Return the [x, y] coordinate for the center point of the cell that contains the specified text.  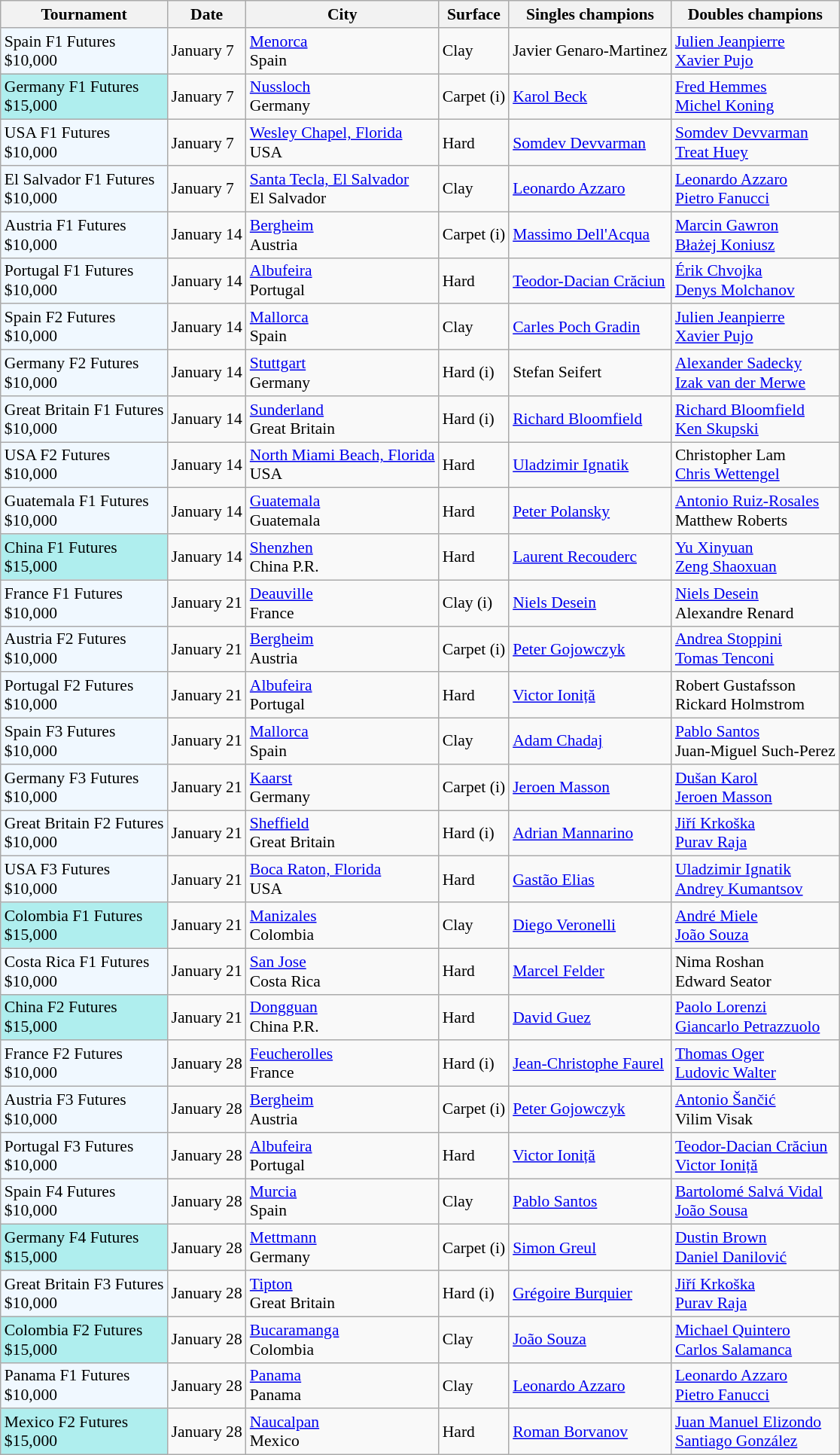
USA F1 Futures$10,000 [84, 143]
Colombia F1 Futures$15,000 [84, 925]
Karol Beck [590, 96]
FeucherollesFrance [342, 1063]
NaucalpanMexico [342, 1432]
Grégoire Burquier [590, 1294]
João Souza [590, 1339]
Dustin Brown Daniel Danilović [756, 1247]
Diego Veronelli [590, 925]
France F1 Futures$10,000 [84, 602]
Costa Rica F1 Futures$10,000 [84, 972]
Germany F2 Futures$10,000 [84, 374]
Fred Hemmes Michel Koning [756, 96]
Great Britain F2 Futures$10,000 [84, 833]
Santa Tecla, El SalvadorEl Salvador [342, 188]
Clay (i) [474, 602]
ShenzhenChina P.R. [342, 557]
Jean-Christophe Faurel [590, 1063]
China F2 Futures$15,000 [84, 1017]
Date [207, 14]
Surface [474, 14]
Roman Borvanov [590, 1432]
Paolo Lorenzi Giancarlo Petrazzuolo [756, 1017]
MenorcaSpain [342, 51]
Spain F1 Futures$10,000 [84, 51]
Austria F2 Futures$10,000 [84, 649]
SheffieldGreat Britain [342, 833]
Somdev Devvarman [590, 143]
Andrea Stoppini Tomas Tenconi [756, 649]
Panama F1 Futures$10,000 [84, 1386]
Adrian Mannarino [590, 833]
MettmannGermany [342, 1247]
China F1 Futures$15,000 [84, 557]
Nima Roshan Edward Seator [756, 972]
ManizalesColombia [342, 925]
Pablo Santos Juan-Miguel Such-Perez [756, 741]
TiptonGreat Britain [342, 1294]
Spain F3 Futures$10,000 [84, 741]
StuttgartGermany [342, 374]
KaarstGermany [342, 788]
Spain F2 Futures$10,000 [84, 327]
Niels Desein [590, 602]
Teodor-Dacian Crăciun Victor Ioniță [756, 1155]
Michael Quintero Carlos Salamanca [756, 1339]
USA F3 Futures$10,000 [84, 880]
Javier Genaro-Martinez [590, 51]
DongguanChina P.R. [342, 1017]
Alexander Sadecky Izak van der Merwe [756, 374]
Austria F1 Futures$10,000 [84, 235]
Bartolomé Salvá Vidal João Sousa [756, 1202]
Thomas Oger Ludovic Walter [756, 1063]
Antonio Ruiz-Rosales Matthew Roberts [756, 511]
Guatemala F1 Futures$10,000 [84, 511]
Doubles champions [756, 14]
San JoseCosta Rica [342, 972]
USA F2 Futures$10,000 [84, 465]
Pablo Santos [590, 1202]
Peter Polansky [590, 511]
Germany F1 Futures$15,000 [84, 96]
Great Britain F3 Futures$10,000 [84, 1294]
Germany F3 Futures$10,000 [84, 788]
Gastão Elias [590, 880]
Dušan Karol Jeroen Masson [756, 788]
Carles Poch Gradin [590, 327]
City [342, 14]
Niels Desein Alexandre Renard [756, 602]
Yu Xinyuan Zeng Shaoxuan [756, 557]
North Miami Beach, FloridaUSA [342, 465]
Germany F4 Futures$15,000 [84, 1247]
André Miele João Souza [756, 925]
Juan Manuel Elizondo Santiago González [756, 1432]
Richard Bloomfield [590, 419]
NusslochGermany [342, 96]
Richard Bloomfield Ken Skupski [756, 419]
PanamaPanama [342, 1386]
Christopher Lam Chris Wettengel [756, 465]
Colombia F2 Futures$15,000 [84, 1339]
Robert Gustafsson Rickard Holmstrom [756, 696]
Adam Chadaj [590, 741]
DeauvilleFrance [342, 602]
Portugal F1 Futures$10,000 [84, 280]
Great Britain F1 Futures$10,000 [84, 419]
France F2 Futures$10,000 [84, 1063]
Austria F3 Futures$10,000 [84, 1110]
Uladzimir Ignatik Andrey Kumantsov [756, 880]
SunderlandGreat Britain [342, 419]
Portugal F2 Futures$10,000 [84, 696]
Teodor-Dacian Crăciun [590, 280]
Tournament [84, 14]
Mexico F2 Futures$15,000 [84, 1432]
Massimo Dell'Acqua [590, 235]
Marcel Felder [590, 972]
Antonio Šančić Vilim Visak [756, 1110]
Uladzimir Ignatik [590, 465]
Laurent Recouderc [590, 557]
Portugal F3 Futures$10,000 [84, 1155]
El Salvador F1 Futures$10,000 [84, 188]
Spain F4 Futures$10,000 [84, 1202]
Boca Raton, FloridaUSA [342, 880]
GuatemalaGuatemala [342, 511]
MurciaSpain [342, 1202]
Singles champions [590, 14]
BucaramangaColombia [342, 1339]
Jeroen Masson [590, 788]
Érik Chvojka Denys Molchanov [756, 280]
Simon Greul [590, 1247]
Stefan Seifert [590, 374]
Marcin Gawron Błażej Koniusz [756, 235]
David Guez [590, 1017]
Wesley Chapel, FloridaUSA [342, 143]
Somdev Devvarman Treat Huey [756, 143]
